Find where the given text appears and provide that cell's center as (X, Y) coordinate. 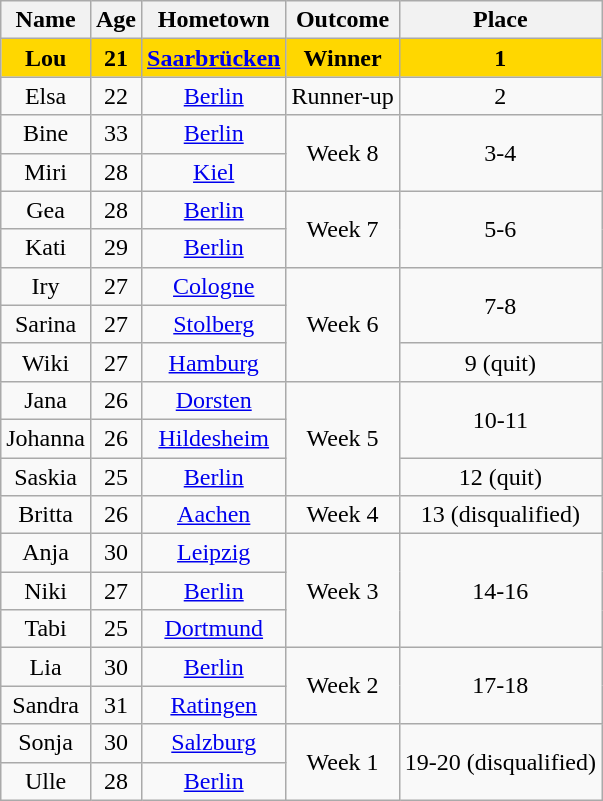
13 (disqualified) (500, 515)
Week 8 (342, 153)
1 (500, 58)
Salzburg (214, 743)
Kiel (214, 172)
Sarina (46, 324)
Outcome (342, 20)
Hildesheim (214, 438)
10-11 (500, 419)
Niki (46, 591)
14-16 (500, 591)
Runner-up (342, 96)
Ulle (46, 781)
31 (116, 705)
2 (500, 96)
17-18 (500, 686)
Age (116, 20)
Lou (46, 58)
Aachen (214, 515)
21 (116, 58)
29 (116, 248)
Johanna (46, 438)
Saskia (46, 477)
Wiki (46, 362)
Cologne (214, 286)
Week 4 (342, 515)
Iry (46, 286)
Dortmund (214, 629)
7-8 (500, 305)
Leipzig (214, 553)
Anja (46, 553)
Sonja (46, 743)
19-20 (disqualified) (500, 762)
Bine (46, 134)
Lia (46, 667)
22 (116, 96)
Elsa (46, 96)
Week 5 (342, 438)
12 (quit) (500, 477)
Week 3 (342, 591)
Jana (46, 400)
Sandra (46, 705)
5-6 (500, 229)
Place (500, 20)
33 (116, 134)
Hometown (214, 20)
Winner (342, 58)
9 (quit) (500, 362)
Name (46, 20)
Gea (46, 210)
Britta (46, 515)
Week 6 (342, 324)
Week 7 (342, 229)
Tabi (46, 629)
Ratingen (214, 705)
Kati (46, 248)
Week 1 (342, 762)
Hamburg (214, 362)
Miri (46, 172)
Stolberg (214, 324)
3-4 (500, 153)
Dorsten (214, 400)
Saarbrücken (214, 58)
Week 2 (342, 686)
